Return (X, Y) of the center of cell containing provided text 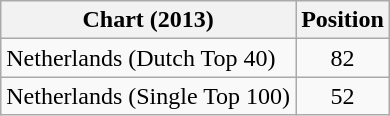
Position (343, 20)
Netherlands (Dutch Top 40) (148, 58)
Chart (2013) (148, 20)
Netherlands (Single Top 100) (148, 96)
82 (343, 58)
52 (343, 96)
